Pinpoint the cell where the given text exists, returning its [x, y] midpoint coordinate. 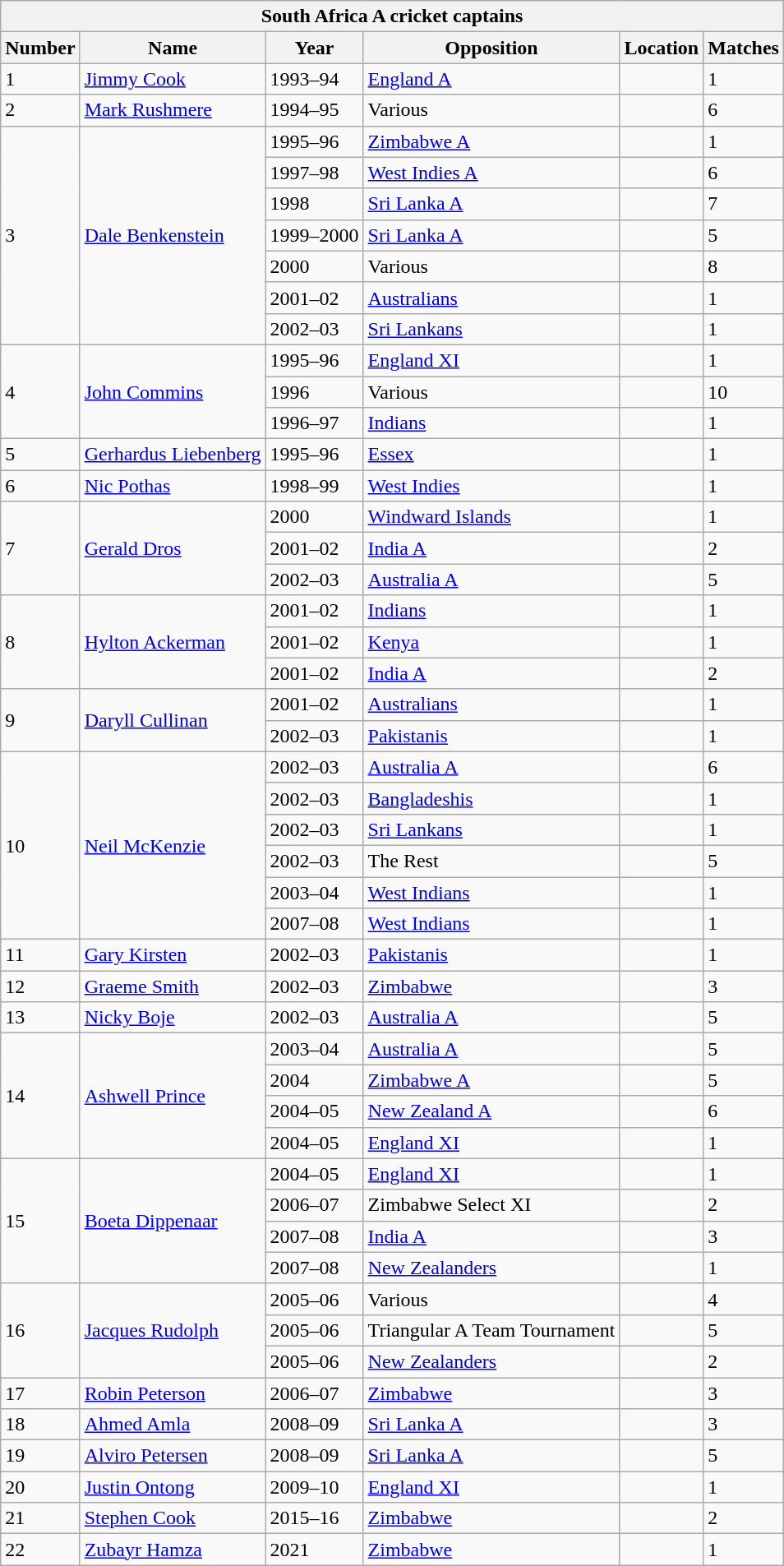
Matches [744, 48]
Jacques Rudolph [173, 1330]
Mark Rushmere [173, 110]
20 [40, 1487]
John Commins [173, 391]
Essex [491, 455]
Number [40, 48]
Windward Islands [491, 517]
Zimbabwe Select XI [491, 1205]
Gerhardus Liebenberg [173, 455]
The Rest [491, 861]
13 [40, 1018]
2015–16 [314, 1518]
Nicky Boje [173, 1018]
1996–97 [314, 423]
1998 [314, 204]
Opposition [491, 48]
14 [40, 1096]
Alviro Petersen [173, 1456]
1998–99 [314, 486]
Bangladeshis [491, 798]
1997–98 [314, 173]
Ahmed Amla [173, 1425]
Kenya [491, 642]
19 [40, 1456]
Year [314, 48]
New Zealand A [491, 1111]
England A [491, 79]
Justin Ontong [173, 1487]
1994–95 [314, 110]
11 [40, 955]
22 [40, 1550]
2004 [314, 1080]
Hylton Ackerman [173, 642]
Boeta Dippenaar [173, 1221]
Name [173, 48]
Robin Peterson [173, 1393]
1993–94 [314, 79]
West Indies [491, 486]
Gerald Dros [173, 548]
2021 [314, 1550]
West Indies A [491, 173]
Jimmy Cook [173, 79]
Stephen Cook [173, 1518]
Zubayr Hamza [173, 1550]
Daryll Cullinan [173, 720]
1996 [314, 392]
Location [662, 48]
1999–2000 [314, 235]
Ashwell Prince [173, 1096]
18 [40, 1425]
Dale Benkenstein [173, 235]
Triangular A Team Tournament [491, 1330]
Neil McKenzie [173, 845]
16 [40, 1330]
2009–10 [314, 1487]
9 [40, 720]
Graeme Smith [173, 986]
Gary Kirsten [173, 955]
12 [40, 986]
21 [40, 1518]
15 [40, 1221]
17 [40, 1393]
South Africa A cricket captains [393, 16]
Nic Pothas [173, 486]
